Search for the cell housing the specified text and yield its (x, y) center coordinate. 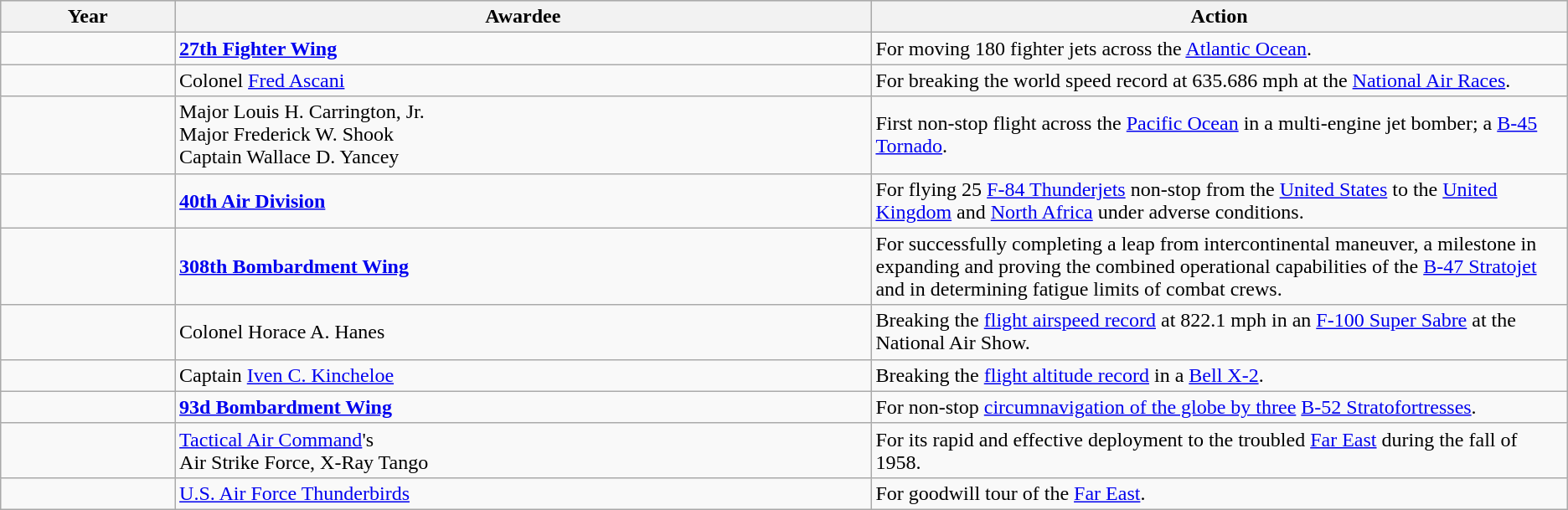
First non-stop flight across the Pacific Ocean in a multi-engine jet bomber; a B-45 Tornado. (1220, 135)
Tactical Air Command'sAir Strike Force, X-Ray Tango (523, 451)
For goodwill tour of the Far East. (1220, 493)
For non-stop circumnavigation of the globe by three B-52 Stratofortresses. (1220, 407)
93d Bombardment Wing (523, 407)
Breaking the flight airspeed record at 822.1 mph in an F-100 Super Sabre at the National Air Show. (1220, 332)
For flying 25 F-84 Thunderjets non-stop from the United States to the United Kingdom and North Africa under adverse conditions. (1220, 201)
Breaking the flight altitude record in a Bell X-2. (1220, 375)
For breaking the world speed record at 635.686 mph at the National Air Races. (1220, 80)
Action (1220, 17)
Year (88, 17)
Colonel Fred Ascani (523, 80)
For moving 180 fighter jets across the Atlantic Ocean. (1220, 49)
Major Louis H. Carrington, Jr.Major Frederick W. ShookCaptain Wallace D. Yancey (523, 135)
For its rapid and effective deployment to the troubled Far East during the fall of 1958. (1220, 451)
Colonel Horace A. Hanes (523, 332)
40th Air Division (523, 201)
27th Fighter Wing (523, 49)
U.S. Air Force Thunderbirds (523, 493)
Awardee (523, 17)
308th Bombardment Wing (523, 266)
Captain Iven C. Kincheloe (523, 375)
